Return the (X, Y) coordinate for the center point of the cell that contains the specified text.  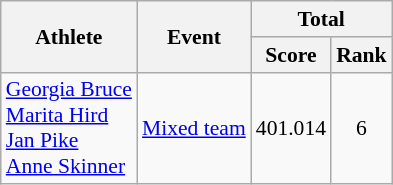
Score (291, 55)
401.014 (291, 128)
Georgia Bruce Marita Hird Jan Pike Anne Skinner (69, 128)
Mixed team (194, 128)
Total (322, 19)
Athlete (69, 36)
6 (362, 128)
Rank (362, 55)
Event (194, 36)
